Extract the (x, y) coordinate from the center of the cell holding the provided text.  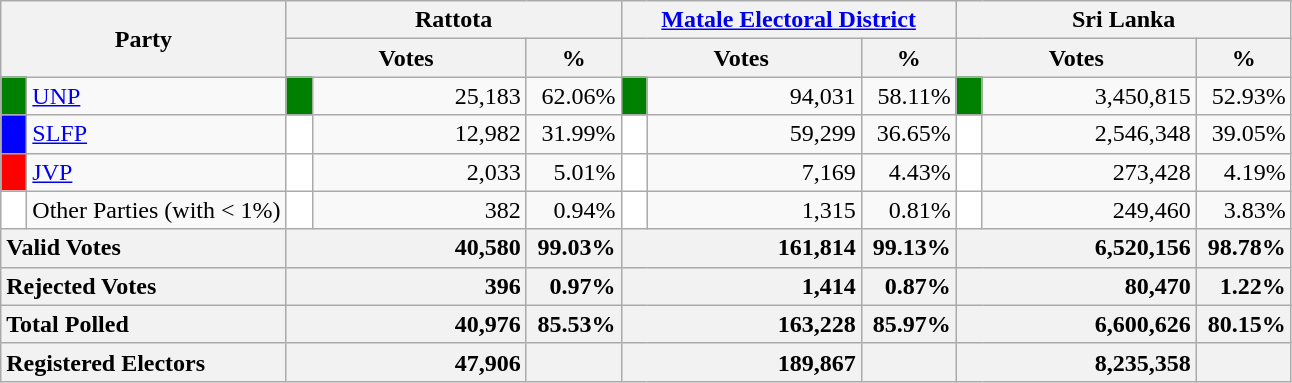
36.65% (908, 134)
4.43% (908, 172)
25,183 (419, 96)
6,520,156 (1076, 248)
0.94% (574, 210)
UNP (156, 96)
3.83% (1244, 210)
40,976 (406, 324)
52.93% (1244, 96)
31.99% (574, 134)
58.11% (908, 96)
Rattota (454, 20)
Rejected Votes (144, 286)
1,315 (754, 210)
3,450,815 (1089, 96)
0.81% (908, 210)
396 (406, 286)
Sri Lanka (1124, 20)
85.53% (574, 324)
99.13% (908, 248)
39.05% (1244, 134)
382 (419, 210)
249,460 (1089, 210)
6,600,626 (1076, 324)
80.15% (1244, 324)
JVP (156, 172)
12,982 (419, 134)
Party (144, 39)
0.87% (908, 286)
Total Polled (144, 324)
99.03% (574, 248)
8,235,358 (1076, 362)
7,169 (754, 172)
2,033 (419, 172)
94,031 (754, 96)
4.19% (1244, 172)
1,414 (741, 286)
Other Parties (with < 1%) (156, 210)
40,580 (406, 248)
59,299 (754, 134)
1.22% (1244, 286)
161,814 (741, 248)
85.97% (908, 324)
Registered Electors (144, 362)
SLFP (156, 134)
Valid Votes (144, 248)
163,228 (741, 324)
0.97% (574, 286)
98.78% (1244, 248)
47,906 (406, 362)
Matale Electoral District (788, 20)
80,470 (1076, 286)
189,867 (741, 362)
2,546,348 (1089, 134)
5.01% (574, 172)
273,428 (1089, 172)
62.06% (574, 96)
